Provide the (x, y) coordinate of the cell's center where the given text is located.  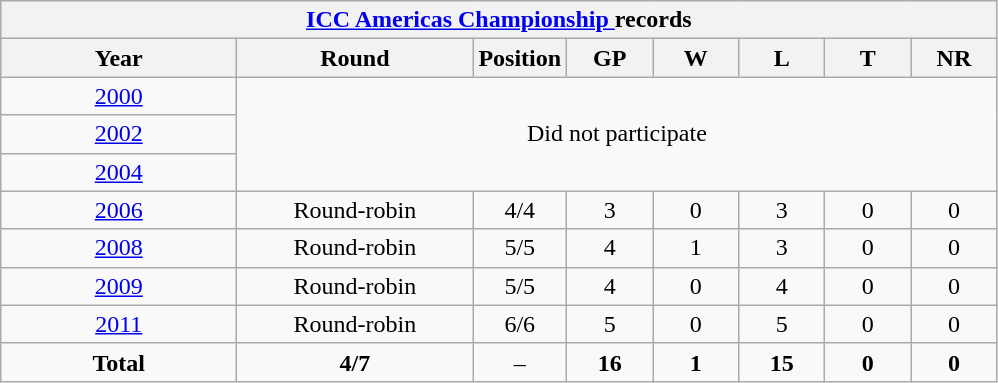
16 (610, 362)
NR (954, 58)
ICC Americas Championship records (499, 20)
W (696, 58)
GP (610, 58)
2009 (119, 286)
15 (782, 362)
2006 (119, 210)
2000 (119, 96)
2011 (119, 324)
– (520, 362)
6/6 (520, 324)
T (868, 58)
2008 (119, 248)
Round (355, 58)
Year (119, 58)
2004 (119, 172)
2002 (119, 134)
4/7 (355, 362)
4/4 (520, 210)
Position (520, 58)
L (782, 58)
Did not participate (617, 134)
Total (119, 362)
